Provide the (x, y) coordinate of the cell's center where the given text is located.  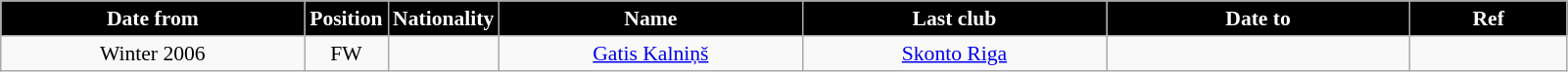
Name (650, 18)
Date to (1259, 18)
Date from (153, 18)
Skonto Riga (954, 54)
Winter 2006 (153, 54)
FW (347, 54)
Ref (1489, 18)
Gatis Kalniņš (650, 54)
Last club (954, 18)
Position (347, 18)
Nationality (443, 18)
